From the cell containing the given text, extract its center point as (X, Y) coordinate. 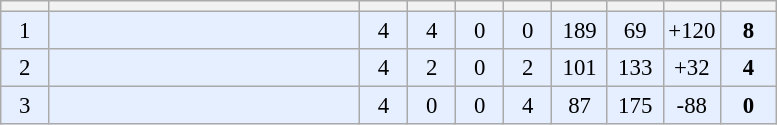
3 (25, 106)
175 (635, 106)
+32 (692, 68)
87 (580, 106)
8 (749, 31)
189 (580, 31)
-88 (692, 106)
1 (25, 31)
133 (635, 68)
+120 (692, 31)
69 (635, 31)
101 (580, 68)
